Return [X, Y] of the center of cell containing provided text 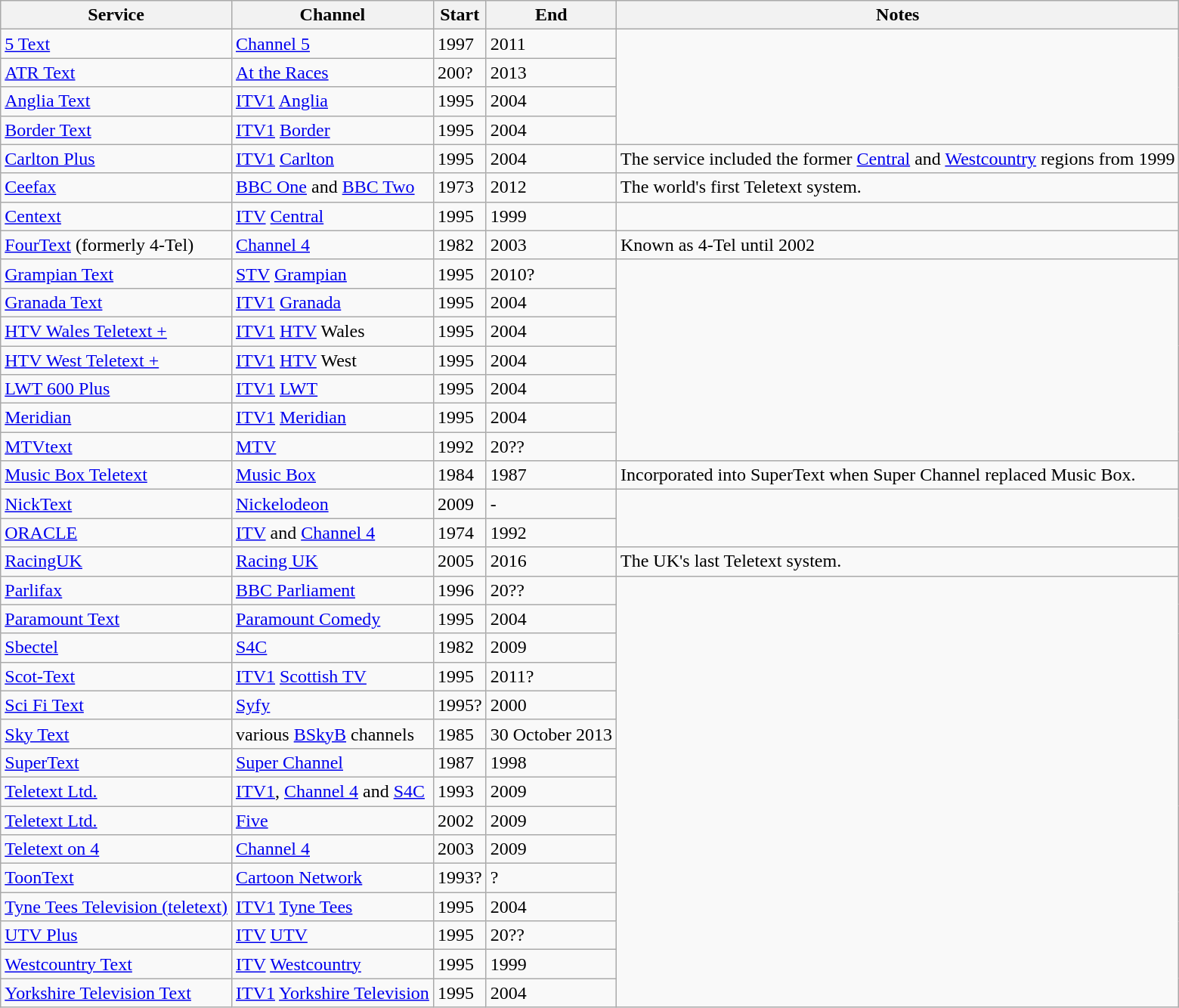
Service [116, 15]
Centext [116, 216]
S4C [333, 648]
1995? [460, 705]
1997 [460, 44]
30 October 2013 [551, 734]
Syfy [333, 705]
SuperText [116, 762]
Teletext on 4 [116, 849]
Scot-Text [116, 676]
2012 [551, 187]
Tyne Tees Television (teletext) [116, 907]
HTV Wales Teletext + [116, 331]
1998 [551, 762]
Sky Text [116, 734]
The UK's last Teletext system. [897, 561]
1993? [460, 878]
NickText [116, 504]
Five [333, 820]
BBC Parliament [333, 590]
2016 [551, 561]
Music Box Teletext [116, 475]
RacingUK [116, 561]
Incorporated into SuperText when Super Channel replaced Music Box. [897, 475]
ITV Central [333, 216]
1973 [460, 187]
Start [460, 15]
Westcountry Text [116, 964]
Sbectel [116, 648]
End [551, 15]
Meridian [116, 418]
The service included the former Central and Westcountry regions from 1999 [897, 159]
Cartoon Network [333, 878]
MTV [333, 447]
1985 [460, 734]
Paramount Text [116, 619]
ITV1 Anglia [333, 101]
Carlton Plus [116, 159]
Known as 4-Tel until 2002 [897, 245]
Channel 5 [333, 44]
5 Text [116, 44]
2002 [460, 820]
? [551, 878]
ITV1 Granada [333, 302]
BBC One and BBC Two [333, 187]
FourText (formerly 4-Tel) [116, 245]
ORACLE [116, 533]
ITV UTV [333, 935]
ITV1 HTV West [333, 360]
Granada Text [116, 302]
HTV West Teletext + [116, 360]
At the Races [333, 73]
Paramount Comedy [333, 619]
ITV1 Carlton [333, 159]
MTVtext [116, 447]
Nickelodeon [333, 504]
various BSkyB channels [333, 734]
ITV1 LWT [333, 389]
ToonText [116, 878]
2011 [551, 44]
2011? [551, 676]
Channel [333, 15]
Sci Fi Text [116, 705]
Grampian Text [116, 274]
Super Channel [333, 762]
ATR Text [116, 73]
ITV Westcountry [333, 964]
2005 [460, 561]
Yorkshire Television Text [116, 993]
ITV1 Border [333, 130]
Notes [897, 15]
2013 [551, 73]
Racing UK [333, 561]
1974 [460, 533]
Border Text [116, 130]
1984 [460, 475]
2010? [551, 274]
STV Grampian [333, 274]
ITV1 Tyne Tees [333, 907]
1993 [460, 791]
The world's first Teletext system. [897, 187]
Ceefax [116, 187]
ITV1 Scottish TV [333, 676]
ITV1 HTV Wales [333, 331]
2000 [551, 705]
UTV Plus [116, 935]
Music Box [333, 475]
ITV1, Channel 4 and S4C [333, 791]
- [551, 504]
Parlifax [116, 590]
1996 [460, 590]
ITV and Channel 4 [333, 533]
Anglia Text [116, 101]
ITV1 Meridian [333, 418]
LWT 600 Plus [116, 389]
200? [460, 73]
ITV1 Yorkshire Television [333, 993]
